Find where the given text appears and provide that cell's center as (X, Y) coordinate. 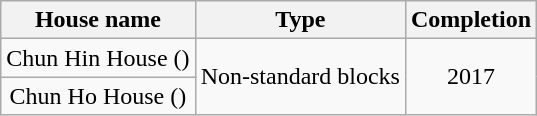
2017 (470, 77)
Non-standard blocks (300, 77)
Chun Hin House () (98, 58)
Completion (470, 20)
Chun Ho House () (98, 96)
House name (98, 20)
Type (300, 20)
